Output the [X, Y] coordinate of the center of the cell containing the given text.  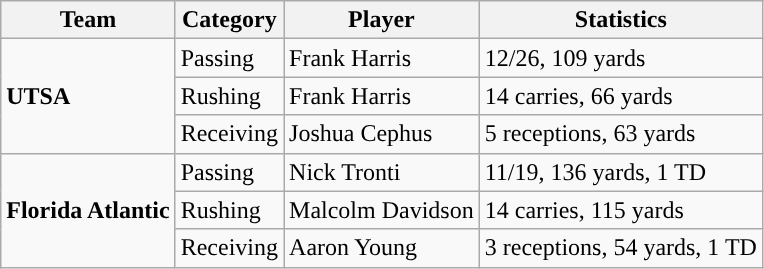
Aaron Young [382, 248]
Joshua Cephus [382, 134]
Malcolm Davidson [382, 210]
Team [88, 20]
Player [382, 20]
5 receptions, 63 yards [620, 134]
11/19, 136 yards, 1 TD [620, 172]
Category [229, 20]
3 receptions, 54 yards, 1 TD [620, 248]
Florida Atlantic [88, 210]
UTSA [88, 96]
Statistics [620, 20]
14 carries, 115 yards [620, 210]
14 carries, 66 yards [620, 96]
Nick Tronti [382, 172]
12/26, 109 yards [620, 58]
